Detect which cell encompasses the target text, then output its (X, Y) center coordinate. 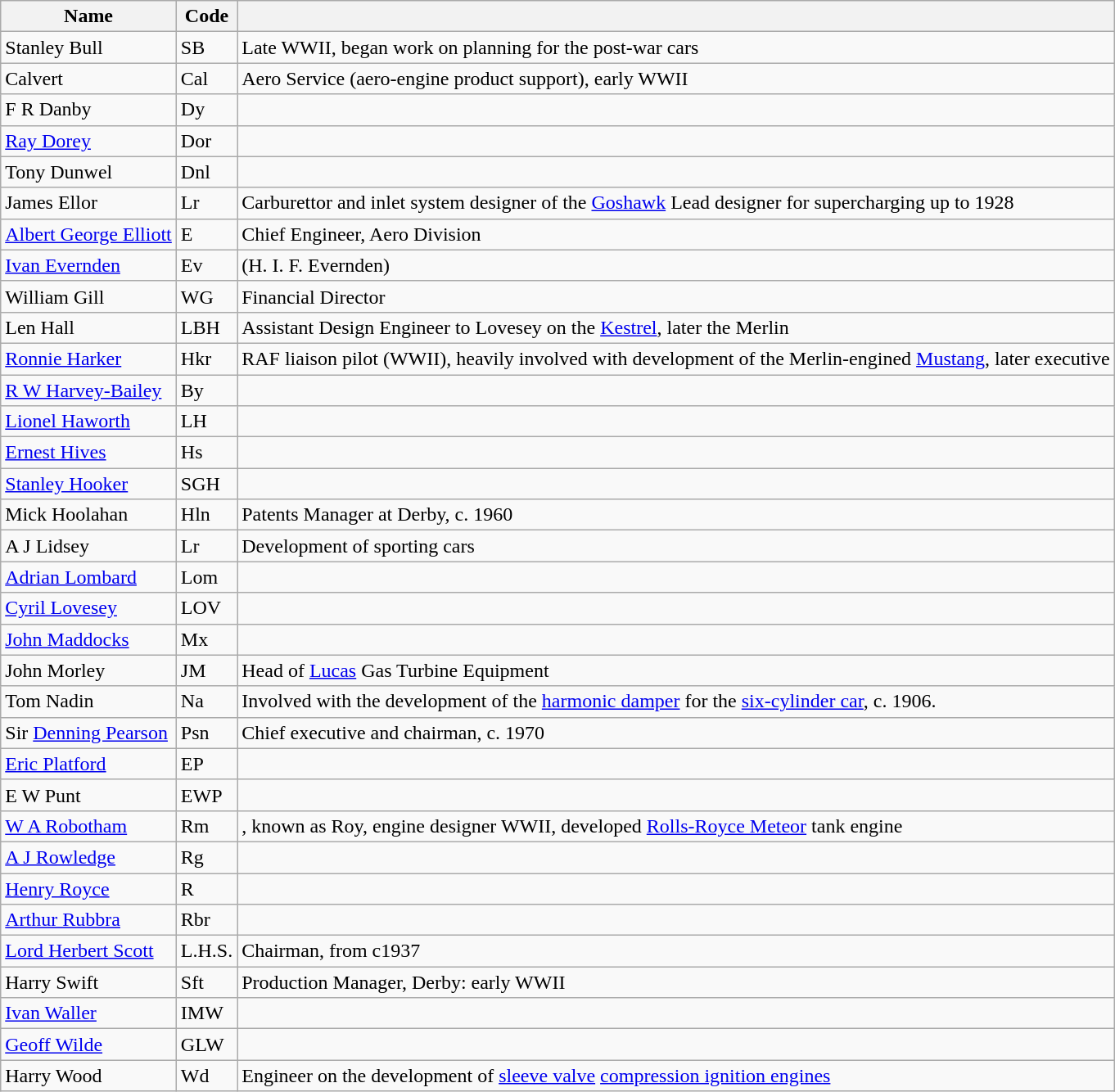
Ronnie Harker (88, 359)
Geoff Wilde (88, 1045)
Hln (206, 515)
Arthur Rubbra (88, 920)
Development of sporting cars (676, 546)
Ivan Waller (88, 1013)
Tony Dunwel (88, 172)
, known as Roy, engine designer WWII, developed Rolls-Royce Meteor tank engine (676, 826)
Albert George Elliott (88, 234)
By (206, 390)
Late WWII, began work on planning for the post-war cars (676, 47)
John Morley (88, 670)
Engineer on the development of sleeve valve compression ignition engines (676, 1076)
Hs (206, 453)
Ray Dorey (88, 141)
F R Danby (88, 110)
Rbr (206, 920)
Len Hall (88, 327)
LBH (206, 327)
Harry Swift (88, 982)
Code (206, 16)
Financial Director (676, 296)
Dy (206, 110)
Tom Nadin (88, 702)
EP (206, 764)
Ev (206, 265)
LH (206, 422)
Calvert (88, 79)
Stanley Hooker (88, 484)
RAF liaison pilot (WWII), heavily involved with development of the Merlin-engined Mustang, later executive (676, 359)
Henry Royce (88, 888)
E W Punt (88, 795)
Head of Lucas Gas Turbine Equipment (676, 670)
Cyril Lovesey (88, 608)
Chief executive and chairman, c. 1970 (676, 733)
Chairman, from c1937 (676, 951)
Cal (206, 79)
SB (206, 47)
Carburettor and inlet system designer of the Goshawk Lead designer for supercharging up to 1928 (676, 203)
Rg (206, 857)
Name (88, 16)
(H. I. F. Evernden) (676, 265)
Adrian Lombard (88, 577)
Lord Herbert Scott (88, 951)
L.H.S. (206, 951)
Harry Wood (88, 1076)
Dnl (206, 172)
JM (206, 670)
Patents Manager at Derby, c. 1960 (676, 515)
William Gill (88, 296)
Na (206, 702)
Stanley Bull (88, 47)
A J Lidsey (88, 546)
Psn (206, 733)
E (206, 234)
Aero Service (aero-engine product support), early WWII (676, 79)
Wd (206, 1076)
Hkr (206, 359)
James Ellor (88, 203)
Mick Hoolahan (88, 515)
Mx (206, 639)
Sft (206, 982)
Rm (206, 826)
Sir Denning Pearson (88, 733)
W A Robotham (88, 826)
John Maddocks (88, 639)
Assistant Design Engineer to Lovesey on the Kestrel, later the Merlin (676, 327)
A J Rowledge (88, 857)
SGH (206, 484)
Ernest Hives (88, 453)
Lom (206, 577)
WG (206, 296)
Chief Engineer, Aero Division (676, 234)
Ivan Evernden (88, 265)
EWP (206, 795)
Involved with the development of the harmonic damper for the six-cylinder car, c. 1906. (676, 702)
Dor (206, 141)
Eric Platford (88, 764)
GLW (206, 1045)
Production Manager, Derby: early WWII (676, 982)
Lionel Haworth (88, 422)
R W Harvey-Bailey (88, 390)
IMW (206, 1013)
LOV (206, 608)
R (206, 888)
